Identify which cell holds the provided text, then report its (X, Y) central coordinate. 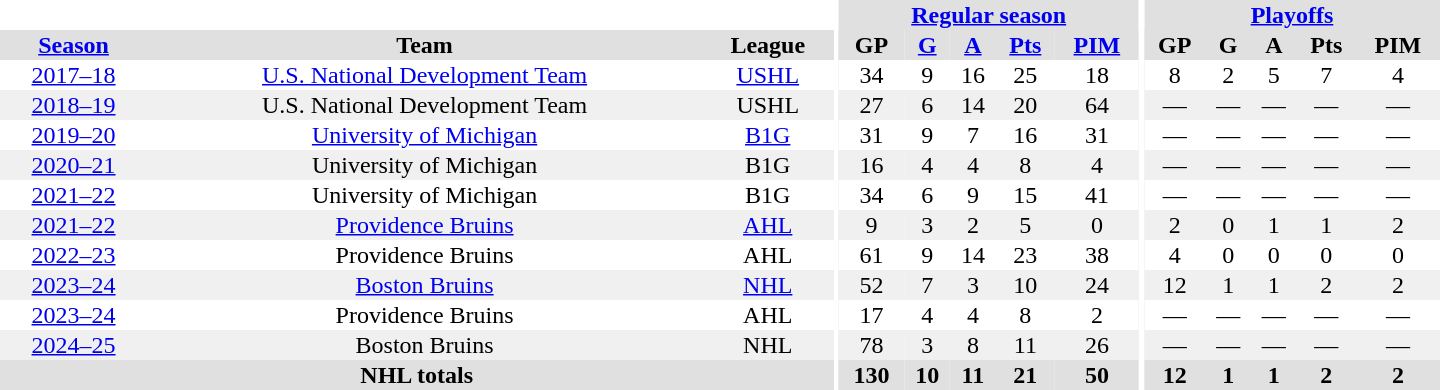
2024–25 (74, 345)
2022–23 (74, 255)
26 (1097, 345)
NHL totals (416, 375)
52 (871, 285)
2019–20 (74, 135)
20 (1026, 105)
Season (74, 45)
23 (1026, 255)
41 (1097, 195)
24 (1097, 285)
50 (1097, 375)
130 (871, 375)
21 (1026, 375)
27 (871, 105)
17 (871, 315)
2020–21 (74, 165)
Team (424, 45)
64 (1097, 105)
Playoffs (1292, 15)
League (768, 45)
25 (1026, 75)
15 (1026, 195)
2017–18 (74, 75)
38 (1097, 255)
18 (1097, 75)
2018–19 (74, 105)
61 (871, 255)
Regular season (988, 15)
78 (871, 345)
